For the text-containing cell, return its midpoint in (X, Y) coordinate format. 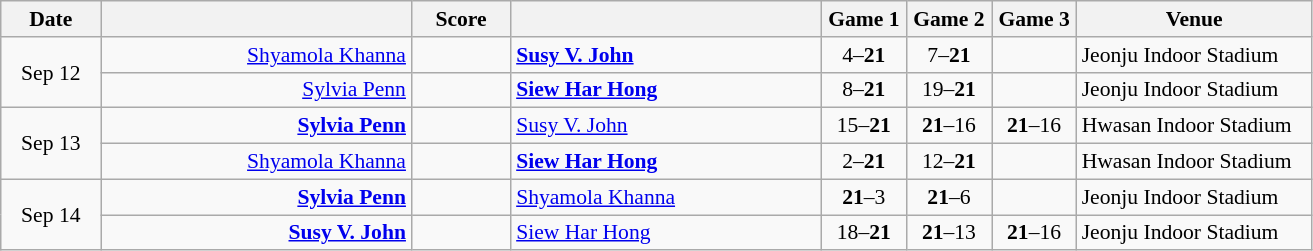
Sep 13 (51, 144)
Sep 12 (51, 72)
4–21 (864, 55)
21–13 (948, 233)
21–3 (864, 197)
Venue (1194, 19)
Date (51, 19)
Game 1 (864, 19)
18–21 (864, 233)
12–21 (948, 162)
Sep 14 (51, 214)
2–21 (864, 162)
19–21 (948, 90)
8–21 (864, 90)
Score (461, 19)
15–21 (864, 126)
21–6 (948, 197)
7–21 (948, 55)
Game 3 (1034, 19)
Game 2 (948, 19)
